Return [X, Y] of the center of cell containing provided text 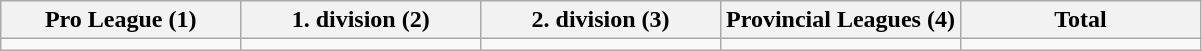
Provincial Leagues (4) [841, 20]
Pro League (1) [121, 20]
Total [1080, 20]
2. division (3) [601, 20]
1. division (2) [361, 20]
